Detect which cell encompasses the target text, then output its [X, Y] center coordinate. 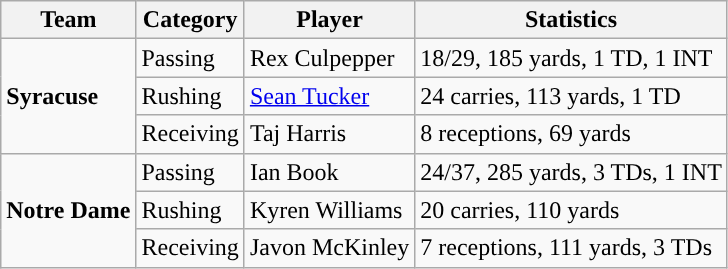
18/29, 185 yards, 1 TD, 1 INT [572, 58]
Ian Book [329, 172]
Taj Harris [329, 134]
Rex Culpepper [329, 58]
Sean Tucker [329, 96]
24 carries, 113 yards, 1 TD [572, 96]
7 receptions, 111 yards, 3 TDs [572, 248]
Kyren Williams [329, 210]
Team [68, 20]
Category [190, 20]
Player [329, 20]
Javon McKinley [329, 248]
8 receptions, 69 yards [572, 134]
Syracuse [68, 96]
20 carries, 110 yards [572, 210]
24/37, 285 yards, 3 TDs, 1 INT [572, 172]
Notre Dame [68, 210]
Statistics [572, 20]
